Locate the cell with the specified text and output its [X, Y] center coordinate. 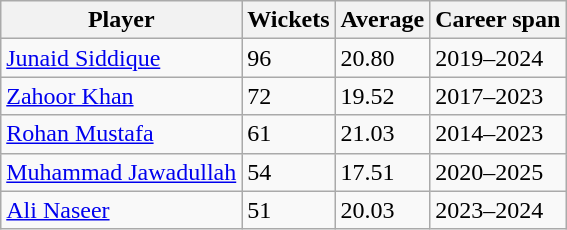
96 [288, 58]
2020–2025 [498, 172]
51 [288, 210]
2023–2024 [498, 210]
Ali Naseer [122, 210]
2019–2024 [498, 58]
Junaid Siddique [122, 58]
2014–2023 [498, 134]
Rohan Mustafa [122, 134]
Muhammad Jawadullah [122, 172]
17.51 [382, 172]
72 [288, 96]
Wickets [288, 20]
Career span [498, 20]
19.52 [382, 96]
Zahoor Khan [122, 96]
20.03 [382, 210]
20.80 [382, 58]
Average [382, 20]
2017–2023 [498, 96]
54 [288, 172]
21.03 [382, 134]
Player [122, 20]
61 [288, 134]
